Determine the (X, Y) coordinate at the center of the cell enclosing the given text.  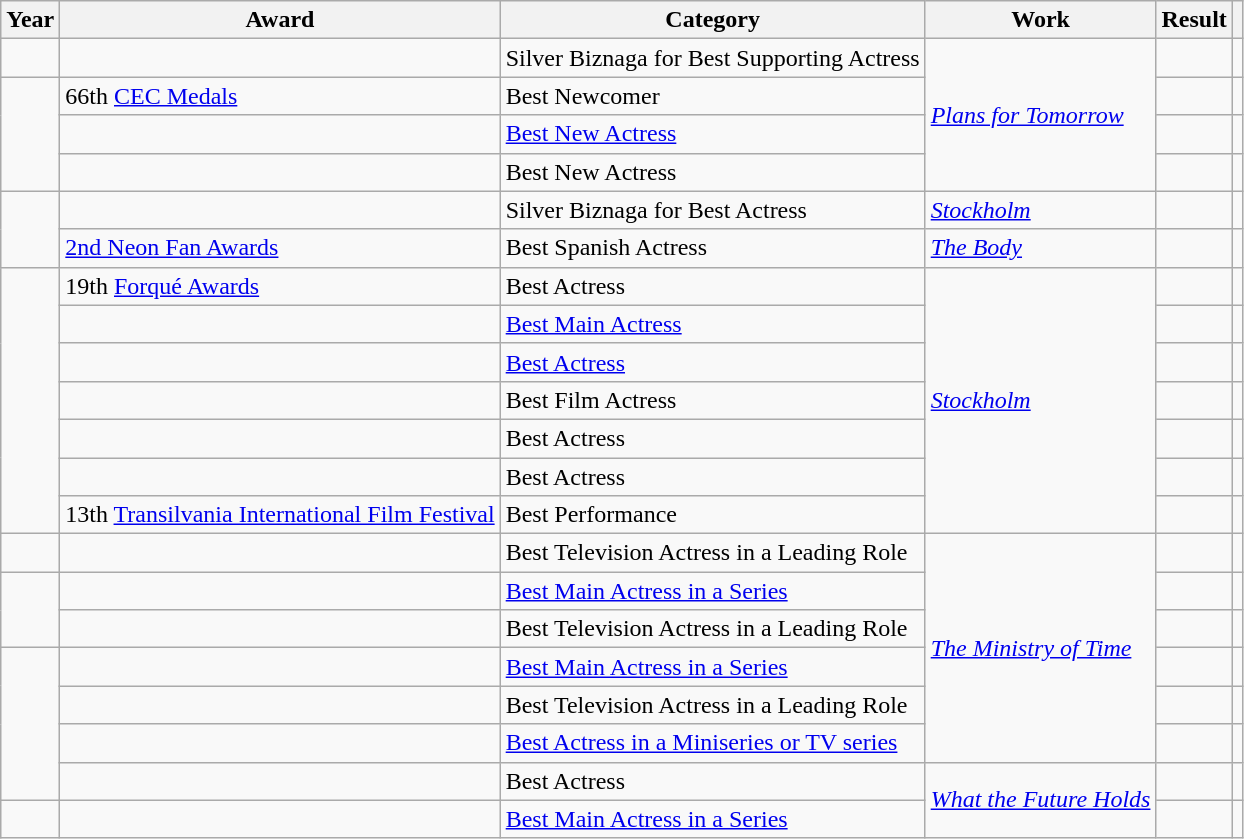
Best Newcomer (712, 96)
Silver Biznaga for Best Supporting Actress (712, 58)
Award (280, 20)
Best Actress in a Miniseries or TV series (712, 743)
19th Forqué Awards (280, 286)
Result (1194, 20)
Silver Biznaga for Best Actress (712, 210)
Category (712, 20)
Best Performance (712, 515)
2nd Neon Fan Awards (280, 248)
The Body (1040, 248)
Work (1040, 20)
Year (30, 20)
What the Future Holds (1040, 800)
66th CEC Medals (280, 96)
Best Film Actress (712, 400)
Best Spanish Actress (712, 248)
13th Transilvania International Film Festival (280, 515)
Plans for Tomorrow (1040, 115)
Best Main Actress (712, 324)
The Ministry of Time (1040, 648)
